For the text-containing cell, return its midpoint in [X, Y] coordinate format. 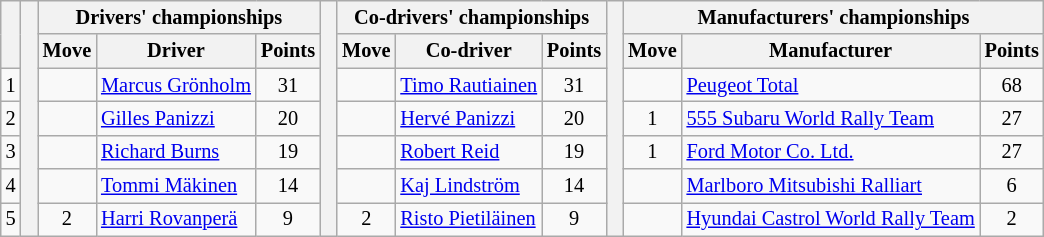
Richard Burns [176, 152]
Ford Motor Co. Ltd. [831, 152]
5 [11, 219]
555 Subaru World Rally Team [831, 118]
Driver [176, 51]
Manufacturers' championships [833, 17]
Manufacturer [831, 51]
Tommi Mäkinen [176, 186]
4 [11, 186]
Harri Rovanperä [176, 219]
68 [1012, 85]
Gilles Panizzi [176, 118]
Risto Pietiläinen [468, 219]
Peugeot Total [831, 85]
Hyundai Castrol World Rally Team [831, 219]
Robert Reid [468, 152]
6 [1012, 186]
Timo Rautiainen [468, 85]
Kaj Lindström [468, 186]
Co-driver [468, 51]
Hervé Panizzi [468, 118]
3 [11, 152]
Drivers' championships [179, 17]
Marlboro Mitsubishi Ralliart [831, 186]
Co-drivers' championships [472, 17]
Marcus Grönholm [176, 85]
